Return [x, y] of the center of cell containing provided text 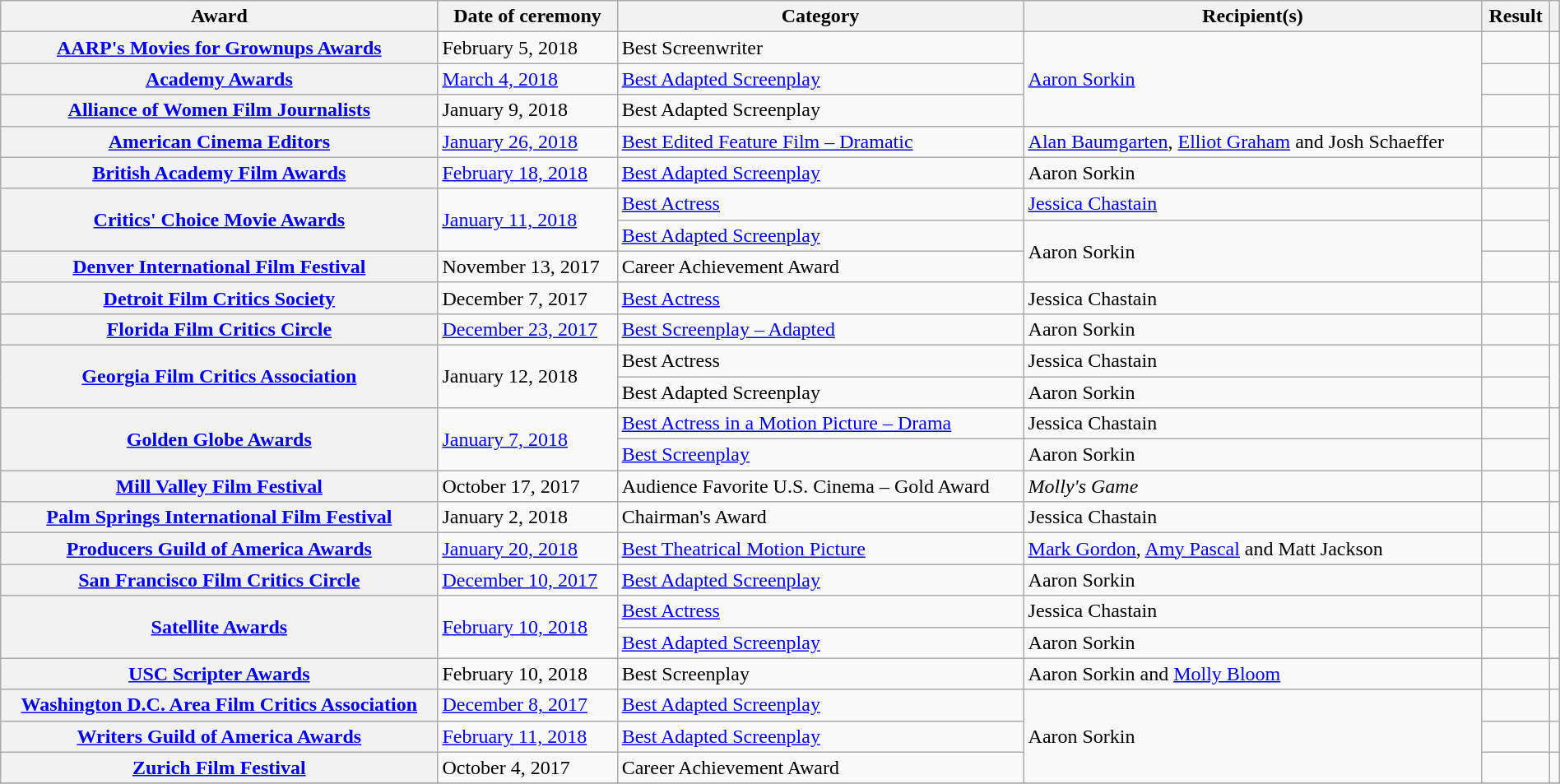
Writers Guild of America Awards [219, 736]
Best Theatrical Motion Picture [820, 549]
January 12, 2018 [527, 376]
February 5, 2018 [527, 48]
January 9, 2018 [527, 110]
November 13, 2017 [527, 267]
Alan Baumgarten, Elliot Graham and Josh Schaeffer [1252, 141]
Molly's Game [1252, 486]
Best Screenwriter [820, 48]
Washington D.C. Area Film Critics Association [219, 705]
Chairman's Award [820, 517]
December 8, 2017 [527, 705]
Detroit Film Critics Society [219, 298]
British Academy Film Awards [219, 173]
Best Screenplay – Adapted [820, 329]
January 26, 2018 [527, 141]
January 2, 2018 [527, 517]
Zurich Film Festival [219, 768]
Denver International Film Festival [219, 267]
February 11, 2018 [527, 736]
Category [820, 16]
Producers Guild of America Awards [219, 549]
Result [1516, 16]
Satellite Awards [219, 627]
American Cinema Editors [219, 141]
Georgia Film Critics Association [219, 376]
January 7, 2018 [527, 439]
Palm Springs International Film Festival [219, 517]
Award [219, 16]
Mill Valley Film Festival [219, 486]
Aaron Sorkin and Molly Bloom [1252, 674]
Alliance of Women Film Journalists [219, 110]
Golden Globe Awards [219, 439]
December 7, 2017 [527, 298]
March 4, 2018 [527, 79]
Mark Gordon, Amy Pascal and Matt Jackson [1252, 549]
AARP's Movies for Grownups Awards [219, 48]
January 20, 2018 [527, 549]
October 17, 2017 [527, 486]
USC Scripter Awards [219, 674]
Best Edited Feature Film – Dramatic [820, 141]
January 11, 2018 [527, 220]
Best Actress in a Motion Picture – Drama [820, 424]
December 23, 2017 [527, 329]
Audience Favorite U.S. Cinema – Gold Award [820, 486]
Florida Film Critics Circle [219, 329]
Recipient(s) [1252, 16]
October 4, 2017 [527, 768]
Critics' Choice Movie Awards [219, 220]
February 18, 2018 [527, 173]
Academy Awards [219, 79]
December 10, 2017 [527, 580]
Date of ceremony [527, 16]
San Francisco Film Critics Circle [219, 580]
